Capture the cell that displays the provided text and extract its [x, y] central coordinate. 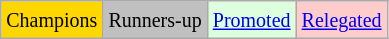
Champions [52, 20]
Promoted [252, 20]
Runners-up [155, 20]
Relegated [342, 20]
